Search for the cell housing the specified text and yield its (X, Y) center coordinate. 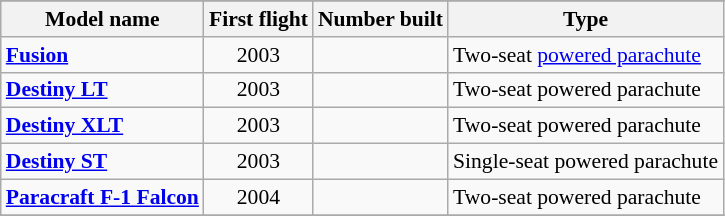
First flight (258, 19)
Fusion (102, 55)
Type (586, 19)
Number built (380, 19)
Single-seat powered parachute (586, 162)
Destiny XLT (102, 126)
2004 (258, 197)
Model name (102, 19)
Destiny LT (102, 90)
Paracraft F-1 Falcon (102, 197)
Destiny ST (102, 162)
